For the text-containing cell, return its midpoint in (x, y) coordinate format. 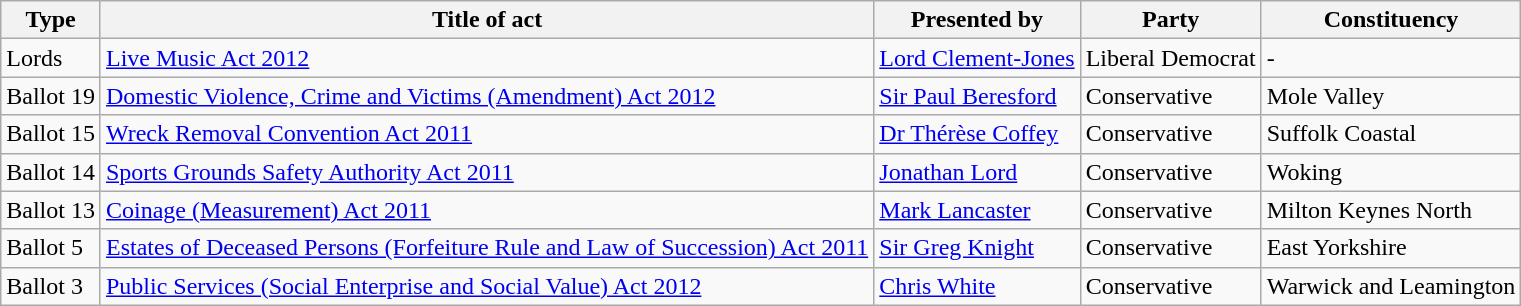
Title of act (486, 20)
Sir Greg Knight (977, 248)
Live Music Act 2012 (486, 58)
Warwick and Leamington (1391, 286)
Jonathan Lord (977, 172)
Mole Valley (1391, 96)
Party (1170, 20)
Mark Lancaster (977, 210)
Coinage (Measurement) Act 2011 (486, 210)
Presented by (977, 20)
Ballot 13 (51, 210)
Ballot 5 (51, 248)
Suffolk Coastal (1391, 134)
Lord Clement-Jones (977, 58)
Constituency (1391, 20)
East Yorkshire (1391, 248)
Liberal Democrat (1170, 58)
Dr Thérèse Coffey (977, 134)
Ballot 3 (51, 286)
Ballot 14 (51, 172)
Ballot 15 (51, 134)
- (1391, 58)
Sports Grounds Safety Authority Act 2011 (486, 172)
Ballot 19 (51, 96)
Woking (1391, 172)
Estates of Deceased Persons (Forfeiture Rule and Law of Succession) Act 2011 (486, 248)
Type (51, 20)
Milton Keynes North (1391, 210)
Wreck Removal Convention Act 2011 (486, 134)
Lords (51, 58)
Sir Paul Beresford (977, 96)
Domestic Violence, Crime and Victims (Amendment) Act 2012 (486, 96)
Chris White (977, 286)
Public Services (Social Enterprise and Social Value) Act 2012 (486, 286)
